Find where the given text appears and provide that cell's center as (X, Y) coordinate. 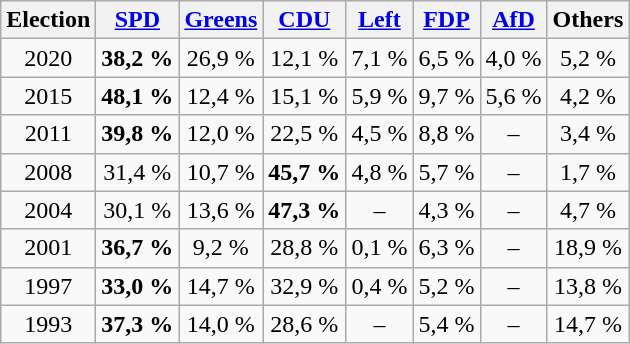
4,5 % (380, 134)
1993 (48, 324)
12,1 % (304, 58)
37,3 % (138, 324)
AfD (514, 20)
15,1 % (304, 96)
32,9 % (304, 286)
4,2 % (588, 96)
8,8 % (446, 134)
9,7 % (446, 96)
2008 (48, 172)
14,0 % (221, 324)
45,7 % (304, 172)
2001 (48, 248)
22,5 % (304, 134)
0,4 % (380, 286)
5,4 % (446, 324)
4,7 % (588, 210)
1,7 % (588, 172)
38,2 % (138, 58)
9,2 % (221, 248)
4,8 % (380, 172)
7,1 % (380, 58)
4,0 % (514, 58)
12,4 % (221, 96)
26,9 % (221, 58)
5,6 % (514, 96)
FDP (446, 20)
5,9 % (380, 96)
CDU (304, 20)
6,3 % (446, 248)
2020 (48, 58)
4,3 % (446, 210)
2011 (48, 134)
2004 (48, 210)
13,8 % (588, 286)
Election (48, 20)
47,3 % (304, 210)
12,0 % (221, 134)
48,1 % (138, 96)
Left (380, 20)
36,7 % (138, 248)
28,6 % (304, 324)
13,6 % (221, 210)
5,7 % (446, 172)
Greens (221, 20)
0,1 % (380, 248)
Others (588, 20)
30,1 % (138, 210)
2015 (48, 96)
39,8 % (138, 134)
SPD (138, 20)
33,0 % (138, 286)
6,5 % (446, 58)
1997 (48, 286)
18,9 % (588, 248)
31,4 % (138, 172)
28,8 % (304, 248)
3,4 % (588, 134)
10,7 % (221, 172)
